Pinpoint the cell where the given text exists, returning its (x, y) midpoint coordinate. 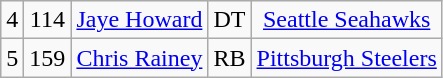
Seattle Seahawks (346, 20)
5 (12, 58)
Pittsburgh Steelers (346, 58)
114 (48, 20)
4 (12, 20)
Jaye Howard (140, 20)
DT (230, 20)
RB (230, 58)
159 (48, 58)
Chris Rainey (140, 58)
